For the text-containing cell, return its midpoint in [x, y] coordinate format. 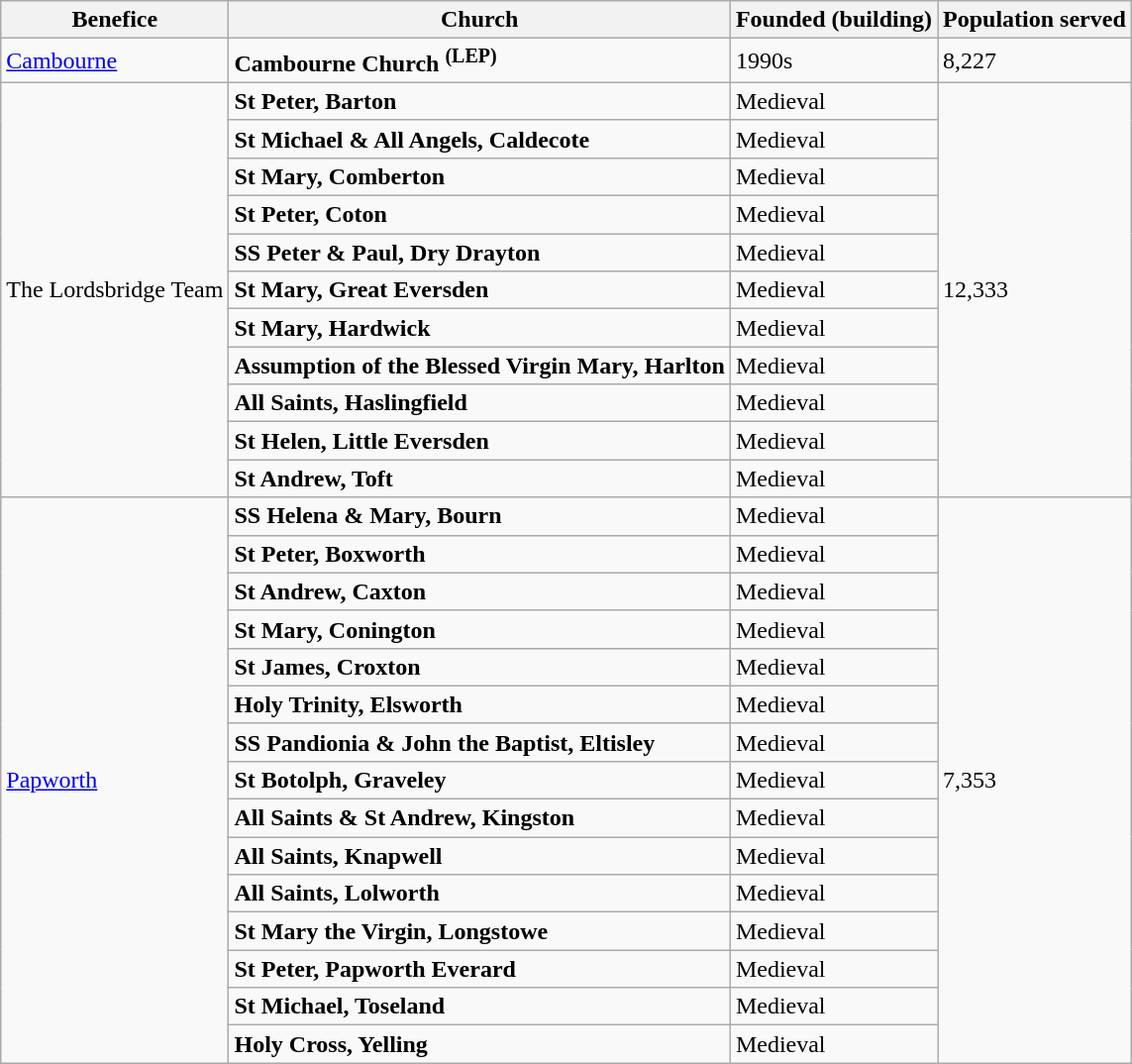
All Saints & St Andrew, Kingston [479, 818]
12,333 [1035, 289]
Cambourne [115, 61]
St Andrew, Caxton [479, 591]
St Mary, Hardwick [479, 328]
Holy Trinity, Elsworth [479, 704]
St James, Croxton [479, 667]
Founded (building) [834, 20]
All Saints, Haslingfield [479, 403]
St Mary the Virgin, Longstowe [479, 931]
Population served [1035, 20]
Papworth [115, 781]
St Helen, Little Eversden [479, 441]
St Mary, Comberton [479, 176]
St Andrew, Toft [479, 479]
All Saints, Lolworth [479, 894]
SS Peter & Paul, Dry Drayton [479, 253]
The Lordsbridge Team [115, 289]
Assumption of the Blessed Virgin Mary, Harlton [479, 366]
Cambourne Church (LEP) [479, 61]
St Botolph, Graveley [479, 780]
Benefice [115, 20]
St Mary, Great Eversden [479, 290]
St Peter, Barton [479, 101]
1990s [834, 61]
St Mary, Conington [479, 629]
SS Helena & Mary, Bourn [479, 516]
St Peter, Papworth Everard [479, 969]
St Michael, Toseland [479, 1007]
St Michael & All Angels, Caldecote [479, 139]
St Peter, Coton [479, 215]
All Saints, Knapwell [479, 856]
8,227 [1035, 61]
SS Pandionia & John the Baptist, Eltisley [479, 742]
7,353 [1035, 781]
Church [479, 20]
St Peter, Boxworth [479, 554]
Holy Cross, Yelling [479, 1044]
